Capture the cell that displays the provided text and extract its [x, y] central coordinate. 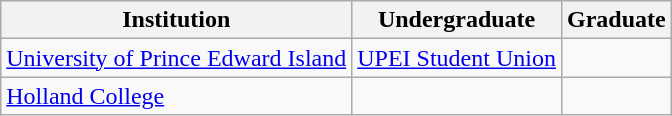
University of Prince Edward Island [176, 58]
UPEI Student Union [457, 58]
Graduate [616, 20]
Undergraduate [457, 20]
Holland College [176, 96]
Institution [176, 20]
